Extract the (X, Y) coordinate from the center of the cell holding the provided text.  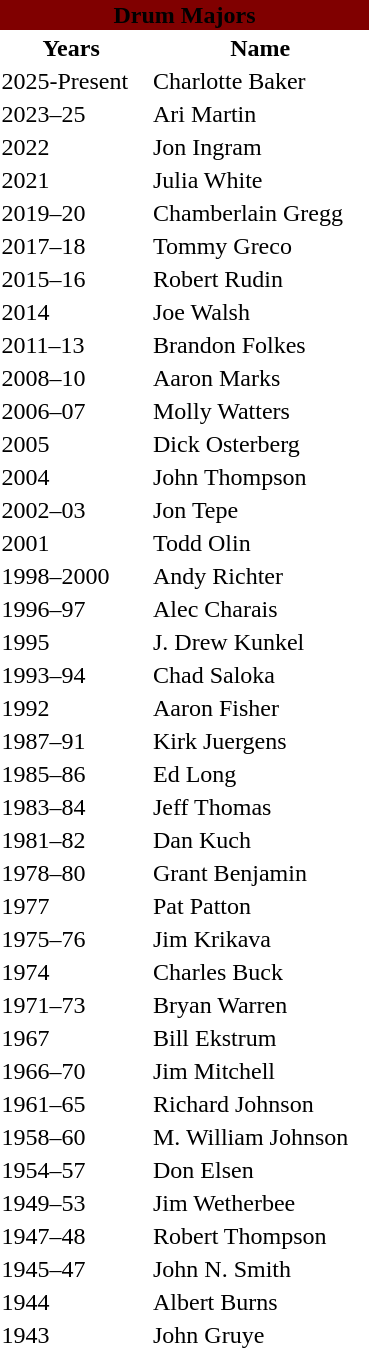
Molly Watters (260, 411)
2014 (71, 312)
Jeff Thomas (260, 807)
Albert Burns (260, 1302)
Jim Krikava (260, 939)
Robert Rudin (260, 279)
Kirk Juergens (260, 741)
1996–97 (71, 609)
Bryan Warren (260, 1005)
Alec Charais (260, 609)
1985–86 (71, 774)
1949–53 (71, 1203)
Andy Richter (260, 576)
1958–60 (71, 1137)
Years (71, 48)
1945–47 (71, 1269)
Grant Benjamin (260, 873)
1987–91 (71, 741)
1975–76 (71, 939)
2005 (71, 444)
Todd Olin (260, 543)
Chamberlain Gregg (260, 213)
Chad Saloka (260, 675)
Tommy Greco (260, 246)
Joe Walsh (260, 312)
Aaron Fisher (260, 708)
2015–16 (71, 279)
2006–07 (71, 411)
2002–03 (71, 510)
Name (260, 48)
1993–94 (71, 675)
2011–13 (71, 345)
John Thompson (260, 477)
J. Drew Kunkel (260, 642)
Jim Mitchell (260, 1071)
Drum Majors (184, 15)
Dan Kuch (260, 840)
Aaron Marks (260, 378)
2001 (71, 543)
1978–80 (71, 873)
1966–70 (71, 1071)
1992 (71, 708)
Bill Ekstrum (260, 1038)
1981–82 (71, 840)
2019–20 (71, 213)
1983–84 (71, 807)
2004 (71, 477)
1947–48 (71, 1236)
Charles Buck (260, 972)
Pat Patton (260, 906)
2008–10 (71, 378)
Charlotte Baker (260, 81)
Jon Ingram (260, 147)
Dick Osterberg (260, 444)
1967 (71, 1038)
1977 (71, 906)
Jim Wetherbee (260, 1203)
M. William Johnson (260, 1137)
Don Elsen (260, 1170)
Robert Thompson (260, 1236)
Julia White (260, 180)
John N. Smith (260, 1269)
1998–2000 (71, 576)
Jon Tepe (260, 510)
2017–18 (71, 246)
2021 (71, 180)
1944 (71, 1302)
1974 (71, 972)
2023–25 (71, 114)
2025-Present (71, 81)
1995 (71, 642)
Richard Johnson (260, 1104)
1954–57 (71, 1170)
1961–65 (71, 1104)
Brandon Folkes (260, 345)
2022 (71, 147)
Ari Martin (260, 114)
1971–73 (71, 1005)
Ed Long (260, 774)
